Determine the [x, y] coordinate at the center of the cell enclosing the given text.  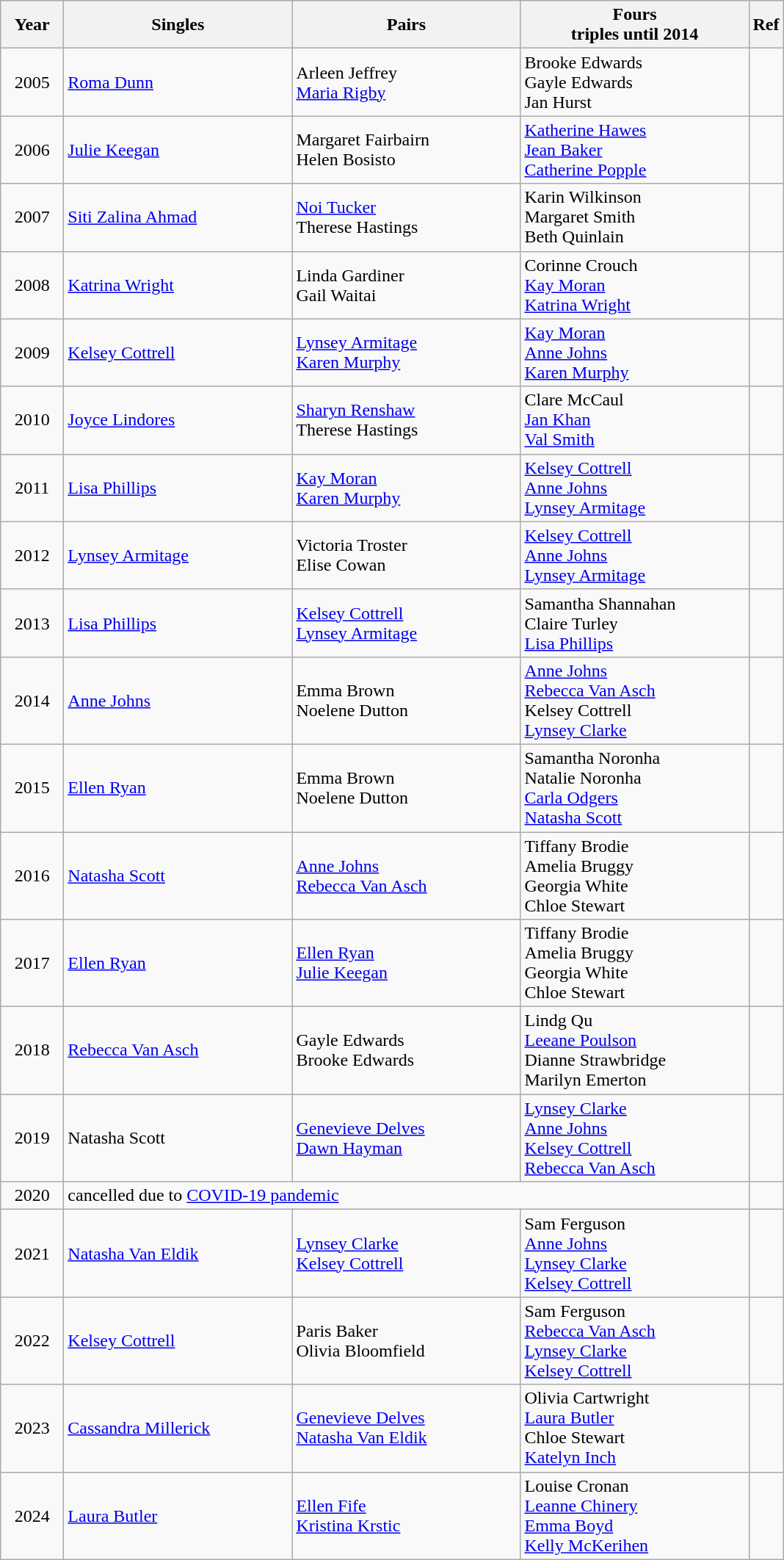
Genevieve DelvesNatasha Van Eldik [407, 1428]
Noi Tucker Therese Hastings [407, 217]
Siti Zalina Ahmad [178, 217]
Karin Wilkinson Margaret Smith Beth Quinlain [634, 217]
Sam FergusonAnne Johns Lynsey ClarkeKelsey Cottrell [634, 1253]
Sharyn Renshaw Therese Hastings [407, 420]
2013 [32, 623]
Ref [766, 25]
Pairs [407, 25]
Gayle Edwards Brooke Edwards [407, 1050]
Cassandra Millerick [178, 1428]
2011 [32, 488]
Ellen Ryan Julie Keegan [407, 964]
Year [32, 25]
Samantha Noronha Natalie Noronha Carla Odgers Natasha Scott [634, 787]
Corinne CrouchKay Moran Katrina Wright [634, 285]
Sam FergusonRebecca Van Asch Lynsey ClarkeKelsey Cottrell [634, 1341]
Singles [178, 25]
2015 [32, 787]
Samantha Shannahan Claire Turley Lisa Phillips [634, 623]
Lynsey Clarke Anne JohnsKelsey CottrellRebecca Van Asch [634, 1138]
2008 [32, 285]
Brooke Edwards Gayle Edwards Jan Hurst [634, 82]
2012 [32, 555]
Katherine Hawes Jean Baker Catherine Popple [634, 150]
Anne Johns Rebecca Van Asch [407, 875]
2006 [32, 150]
Lynsey Armitage [178, 555]
Paris Baker Olivia Bloomfield [407, 1341]
2014 [32, 701]
2009 [32, 353]
2016 [32, 875]
Julie Keegan [178, 150]
2007 [32, 217]
2005 [32, 82]
Margaret Fairbairn Helen Bosisto [407, 150]
Linda Gardiner Gail Waitai [407, 285]
2024 [32, 1516]
Arleen Jeffrey Maria Rigby [407, 82]
Anne Johns [178, 701]
Genevieve Delves Dawn Hayman [407, 1138]
Lindg Qu Leeane Poulson Dianne Strawbridge Marilyn Emerton [634, 1050]
Fours triples until 2014 [634, 25]
Kay Moran Karen Murphy [407, 488]
Louise CronanLeanne ChineryEmma BoydKelly McKerihen [634, 1516]
Katrina Wright [178, 285]
Roma Dunn [178, 82]
Ellen FifeKristina Krstic [407, 1516]
Olivia CartwrightLaura ButlerChloe StewartKatelyn Inch [634, 1428]
cancelled due to COVID-19 pandemic [407, 1196]
Laura Butler [178, 1516]
Joyce Lindores [178, 420]
2017 [32, 964]
2010 [32, 420]
2022 [32, 1341]
2019 [32, 1138]
Natasha Van Eldik [178, 1253]
2021 [32, 1253]
Clare McCaul Jan Khan Val Smith [634, 420]
Kelsey Cottrell Lynsey Armitage [407, 623]
Lynsey Clarke Kelsey Cottrell [407, 1253]
2018 [32, 1050]
2023 [32, 1428]
Lynsey Armitage Karen Murphy [407, 353]
2020 [32, 1196]
Kay Moran Anne Johns Karen Murphy [634, 353]
Victoria Troster Elise Cowan [407, 555]
Rebecca Van Asch [178, 1050]
Anne Johns Rebecca Van AschKelsey Cottrell Lynsey Clarke [634, 701]
